Output the (x, y) coordinate of the center of the cell containing the given text.  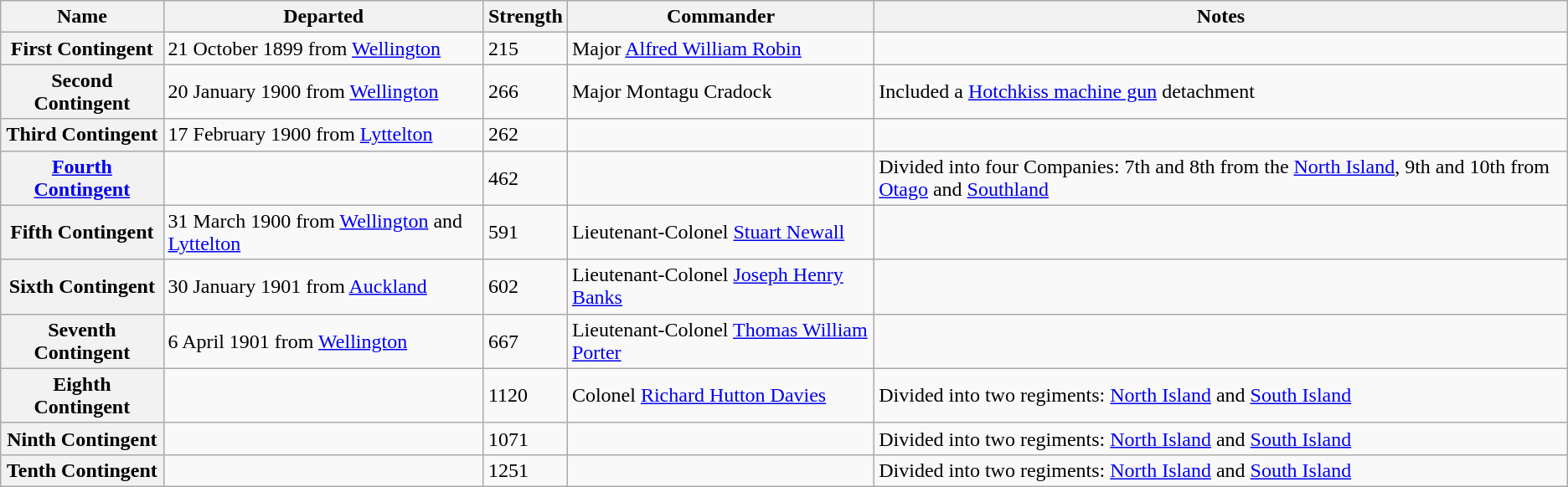
Lieutenant-Colonel Joseph Henry Banks (720, 286)
Fourth Contingent (82, 177)
Commander (720, 17)
31 March 1900 from Wellington and Lyttelton (323, 233)
462 (525, 177)
Second Contingent (82, 92)
667 (525, 341)
Colonel Richard Hutton Davies (720, 395)
30 January 1901 from Auckland (323, 286)
First Contingent (82, 49)
Strength (525, 17)
Major Montagu Cradock (720, 92)
262 (525, 135)
20 January 1900 from Wellington (323, 92)
Lieutenant-Colonel Stuart Newall (720, 233)
Eighth Contingent (82, 395)
602 (525, 286)
Third Contingent (82, 135)
Lieutenant-Colonel Thomas William Porter (720, 341)
Tenth Contingent (82, 470)
Sixth Contingent (82, 286)
Major Alfred William Robin (720, 49)
591 (525, 233)
Notes (1221, 17)
Ninth Contingent (82, 438)
Divided into four Companies: 7th and 8th from the North Island, 9th and 10th from Otago and Southland (1221, 177)
1251 (525, 470)
Included a Hotchkiss machine gun detachment (1221, 92)
21 October 1899 from Wellington (323, 49)
17 February 1900 from Lyttelton (323, 135)
1071 (525, 438)
215 (525, 49)
Departed (323, 17)
Name (82, 17)
266 (525, 92)
Seventh Contingent (82, 341)
6 April 1901 from Wellington (323, 341)
1120 (525, 395)
Fifth Contingent (82, 233)
